For the text-containing cell, return its midpoint in (X, Y) coordinate format. 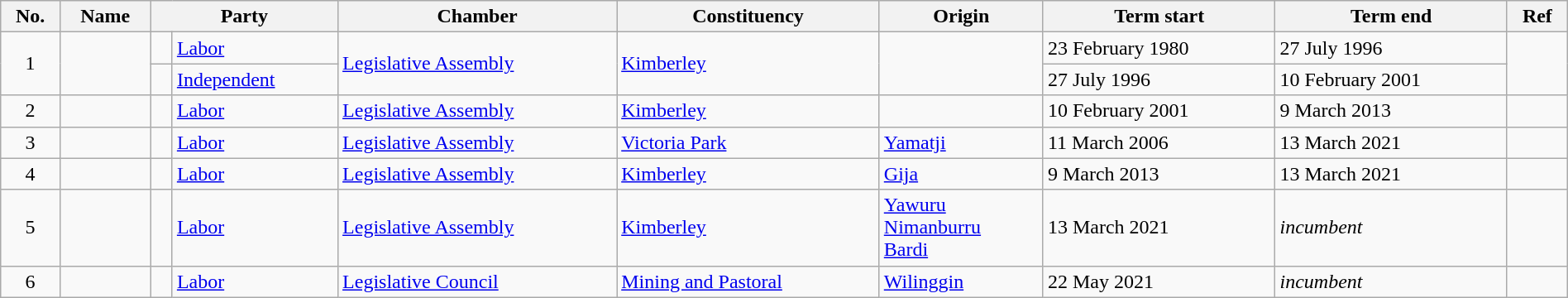
Chamber (478, 17)
3 (31, 142)
11 March 2006 (1159, 142)
1 (31, 64)
YawuruNimanburruBardi (961, 228)
Legislative Council (478, 281)
Party (245, 17)
Term start (1159, 17)
Gija (961, 174)
Term end (1391, 17)
Independent (255, 79)
22 May 2021 (1159, 281)
Mining and Pastoral (748, 281)
6 (31, 281)
Ref (1537, 17)
Victoria Park (748, 142)
Origin (961, 17)
Yamatji (961, 142)
No. (31, 17)
Name (105, 17)
Constituency (748, 17)
5 (31, 228)
Wilinggin (961, 281)
4 (31, 174)
2 (31, 111)
23 February 1980 (1159, 48)
